Detect which cell encompasses the target text, then output its (X, Y) center coordinate. 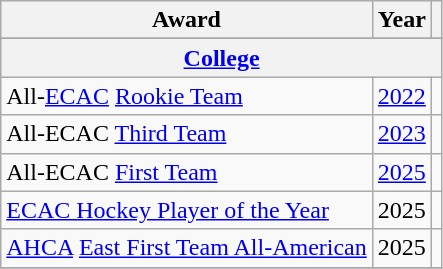
2022 (402, 96)
AHCA East First Team All-American (187, 248)
All-ECAC Rookie Team (187, 96)
Year (402, 20)
ECAC Hockey Player of the Year (187, 210)
All-ECAC Third Team (187, 134)
2023 (402, 134)
College (222, 58)
Award (187, 20)
All-ECAC First Team (187, 172)
